Output the (x, y) coordinate of the center of the cell containing the given text.  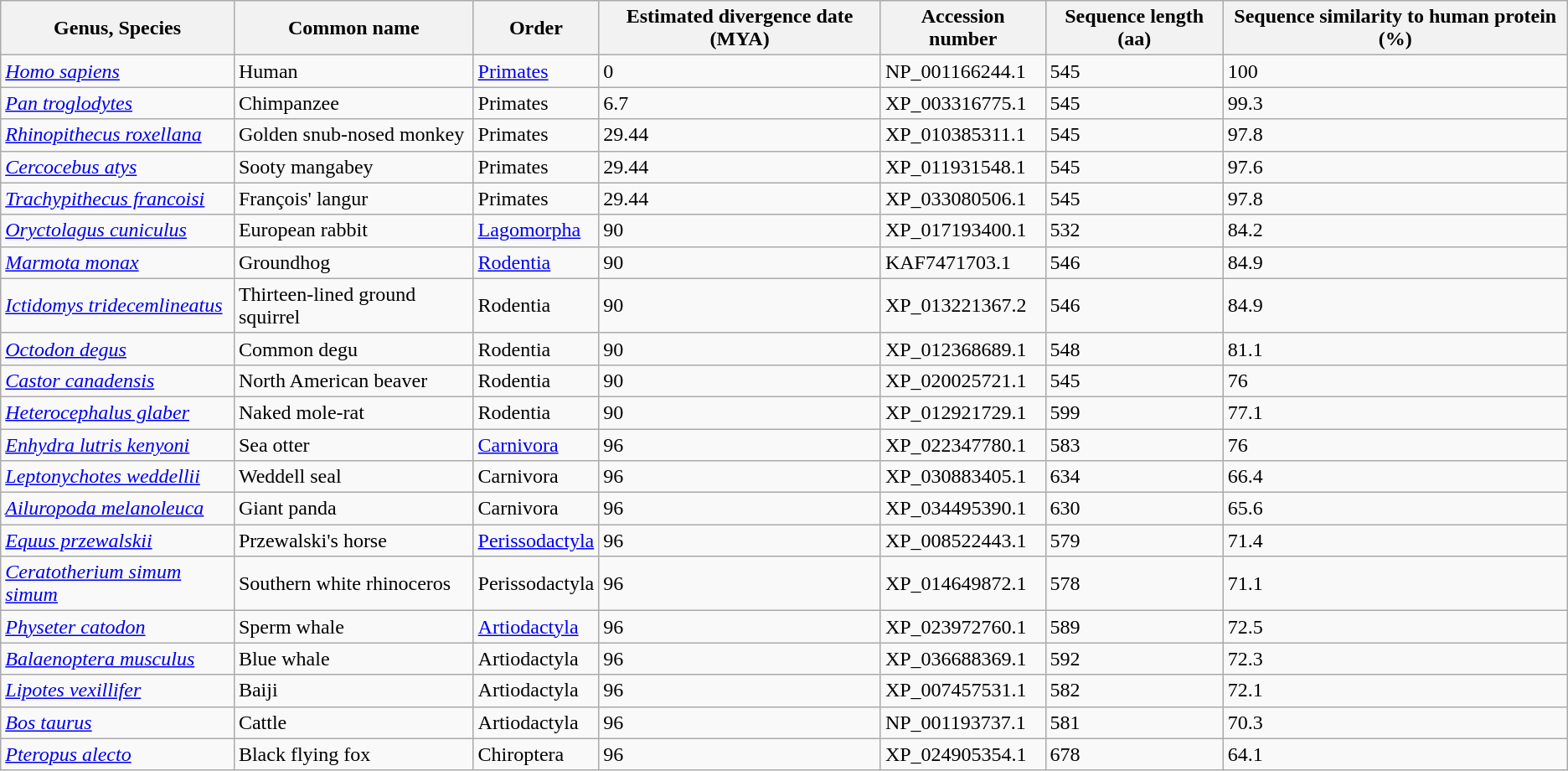
XP_003316775.1 (963, 103)
71.4 (1395, 541)
XP_024905354.1 (963, 754)
81.1 (1395, 349)
XP_034495390.1 (963, 509)
XP_014649872.1 (963, 583)
Thirteen-lined ground squirrel (353, 305)
Octodon degus (117, 349)
678 (1134, 754)
71.1 (1395, 583)
634 (1134, 477)
Sooty mangabey (353, 167)
592 (1134, 659)
548 (1134, 349)
XP_030883405.1 (963, 477)
Oryctolagus cuniculus (117, 230)
Southern white rhinoceros (353, 583)
Chimpanzee (353, 103)
Estimated divergence date (MYA) (740, 28)
Homo sapiens (117, 71)
Leptonychotes weddellii (117, 477)
European rabbit (353, 230)
NP_001166244.1 (963, 71)
579 (1134, 541)
72.5 (1395, 627)
630 (1134, 509)
Pan troglodytes (117, 103)
Common name (353, 28)
Physeter catodon (117, 627)
Ceratotherium simum simum (117, 583)
Cercocebus atys (117, 167)
Golden snub-nosed monkey (353, 135)
Sea otter (353, 445)
Common degu (353, 349)
XP_012921729.1 (963, 412)
66.4 (1395, 477)
100 (1395, 71)
Baiji (353, 691)
Ictidomys tridecemlineatus (117, 305)
72.3 (1395, 659)
Sperm whale (353, 627)
Heterocephalus glaber (117, 412)
65.6 (1395, 509)
Groundhog (353, 262)
578 (1134, 583)
Order (536, 28)
Sequence length (aa) (1134, 28)
Lagomorpha (536, 230)
XP_010385311.1 (963, 135)
6.7 (740, 103)
XP_033080506.1 (963, 199)
0 (740, 71)
Equus przewalskii (117, 541)
Ailuropoda melanoleuca (117, 509)
Marmota monax (117, 262)
72.1 (1395, 691)
North American beaver (353, 380)
Przewalski's horse (353, 541)
XP_020025721.1 (963, 380)
582 (1134, 691)
581 (1134, 722)
Balaenoptera musculus (117, 659)
Enhydra lutris kenyoni (117, 445)
Bos taurus (117, 722)
Rhinopithecus roxellana (117, 135)
XP_011931548.1 (963, 167)
583 (1134, 445)
Chiroptera (536, 754)
99.3 (1395, 103)
XP_007457531.1 (963, 691)
KAF7471703.1 (963, 262)
XP_013221367.2 (963, 305)
77.1 (1395, 412)
70.3 (1395, 722)
Lipotes vexillifer (117, 691)
Blue whale (353, 659)
Accession number (963, 28)
Genus, Species (117, 28)
589 (1134, 627)
Sequence similarity to human protein (%) (1395, 28)
XP_012368689.1 (963, 349)
Weddell seal (353, 477)
Human (353, 71)
François' langur (353, 199)
Giant panda (353, 509)
Trachypithecus francoisi (117, 199)
84.2 (1395, 230)
97.6 (1395, 167)
Cattle (353, 722)
XP_017193400.1 (963, 230)
NP_001193737.1 (963, 722)
64.1 (1395, 754)
599 (1134, 412)
Naked mole-rat (353, 412)
XP_036688369.1 (963, 659)
532 (1134, 230)
XP_008522443.1 (963, 541)
XP_023972760.1 (963, 627)
Pteropus alecto (117, 754)
Black flying fox (353, 754)
Castor canadensis (117, 380)
XP_022347780.1 (963, 445)
